Detect which cell encompasses the target text, then output its (x, y) center coordinate. 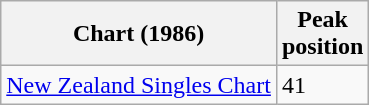
New Zealand Singles Chart (139, 85)
41 (322, 85)
Chart (1986) (139, 34)
Peakposition (322, 34)
